From the cell containing the given text, extract its center point as (X, Y) coordinate. 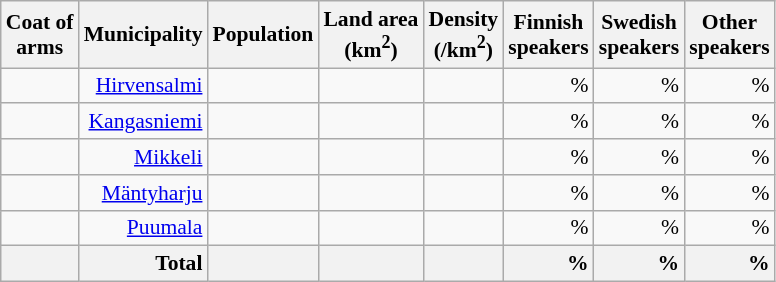
Kangasniemi (144, 122)
Finnishspeakers (548, 34)
Density(/km2) (463, 34)
Swedishspeakers (639, 34)
Mäntyharju (144, 193)
Coat ofarms (40, 34)
Puumala (144, 228)
Hirvensalmi (144, 86)
Mikkeli (144, 157)
Total (144, 264)
Municipality (144, 34)
Otherspeakers (729, 34)
Population (262, 34)
Land area(km2) (370, 34)
